Return [X, Y] of the center of cell containing provided text 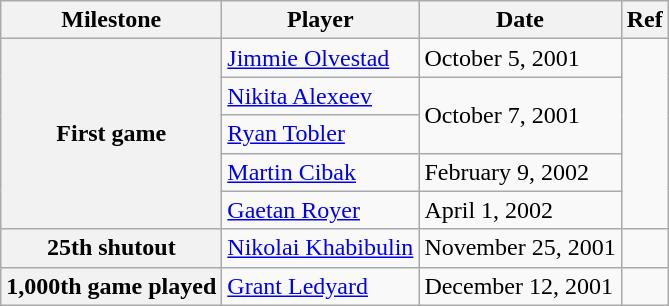
25th shutout [112, 248]
December 12, 2001 [520, 286]
Milestone [112, 20]
Date [520, 20]
October 5, 2001 [520, 58]
Gaetan Royer [320, 210]
October 7, 2001 [520, 115]
1,000th game played [112, 286]
November 25, 2001 [520, 248]
February 9, 2002 [520, 172]
Nikita Alexeev [320, 96]
Ref [644, 20]
Martin Cibak [320, 172]
Ryan Tobler [320, 134]
Jimmie Olvestad [320, 58]
First game [112, 134]
Nikolai Khabibulin [320, 248]
Grant Ledyard [320, 286]
April 1, 2002 [520, 210]
Player [320, 20]
